Find where the given text appears and provide that cell's center as (X, Y) coordinate. 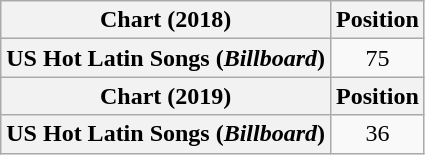
Chart (2019) (166, 96)
75 (378, 58)
36 (378, 134)
Chart (2018) (166, 20)
